Extract the [X, Y] coordinate from the center of the cell holding the provided text.  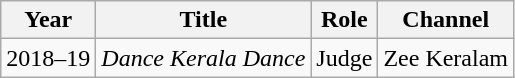
Year [48, 20]
Channel [446, 20]
Title [204, 20]
Dance Kerala Dance [204, 58]
Zee Keralam [446, 58]
Judge [344, 58]
Role [344, 20]
2018–19 [48, 58]
